Provide the [X, Y] coordinate of the cell's center where the given text is located.  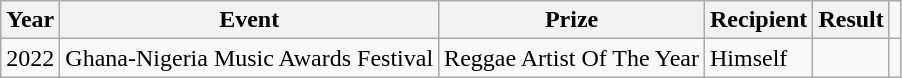
Recipient [759, 20]
2022 [30, 58]
Result [851, 20]
Reggae Artist Of The Year [572, 58]
Prize [572, 20]
Year [30, 20]
Event [250, 20]
Himself [759, 58]
Ghana-Nigeria Music Awards Festival [250, 58]
